For the text-containing cell, return its midpoint in (X, Y) coordinate format. 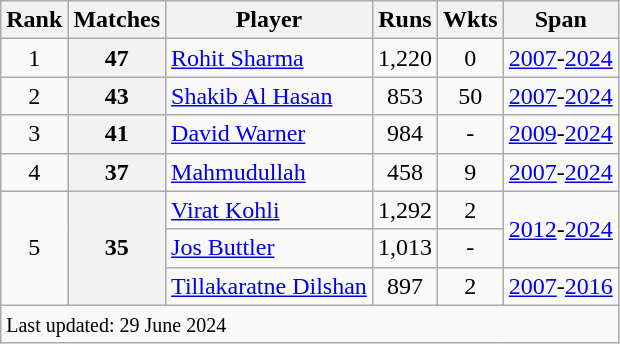
35 (117, 248)
5 (34, 248)
1,292 (404, 210)
43 (117, 96)
458 (404, 172)
Runs (404, 20)
2009-2024 (560, 134)
Shakib Al Hasan (270, 96)
Tillakaratne Dilshan (270, 286)
4 (34, 172)
Matches (117, 20)
1,013 (404, 248)
Last updated: 29 June 2024 (310, 324)
50 (470, 96)
Jos Buttler (270, 248)
37 (117, 172)
Virat Kohli (270, 210)
0 (470, 58)
2012-2024 (560, 229)
853 (404, 96)
984 (404, 134)
Mahmudullah (270, 172)
897 (404, 286)
Wkts (470, 20)
Player (270, 20)
2007-2016 (560, 286)
Rohit Sharma (270, 58)
3 (34, 134)
David Warner (270, 134)
47 (117, 58)
Rank (34, 20)
41 (117, 134)
1 (34, 58)
Span (560, 20)
9 (470, 172)
1,220 (404, 58)
